Locate the cell with the specified text and output its [x, y] center coordinate. 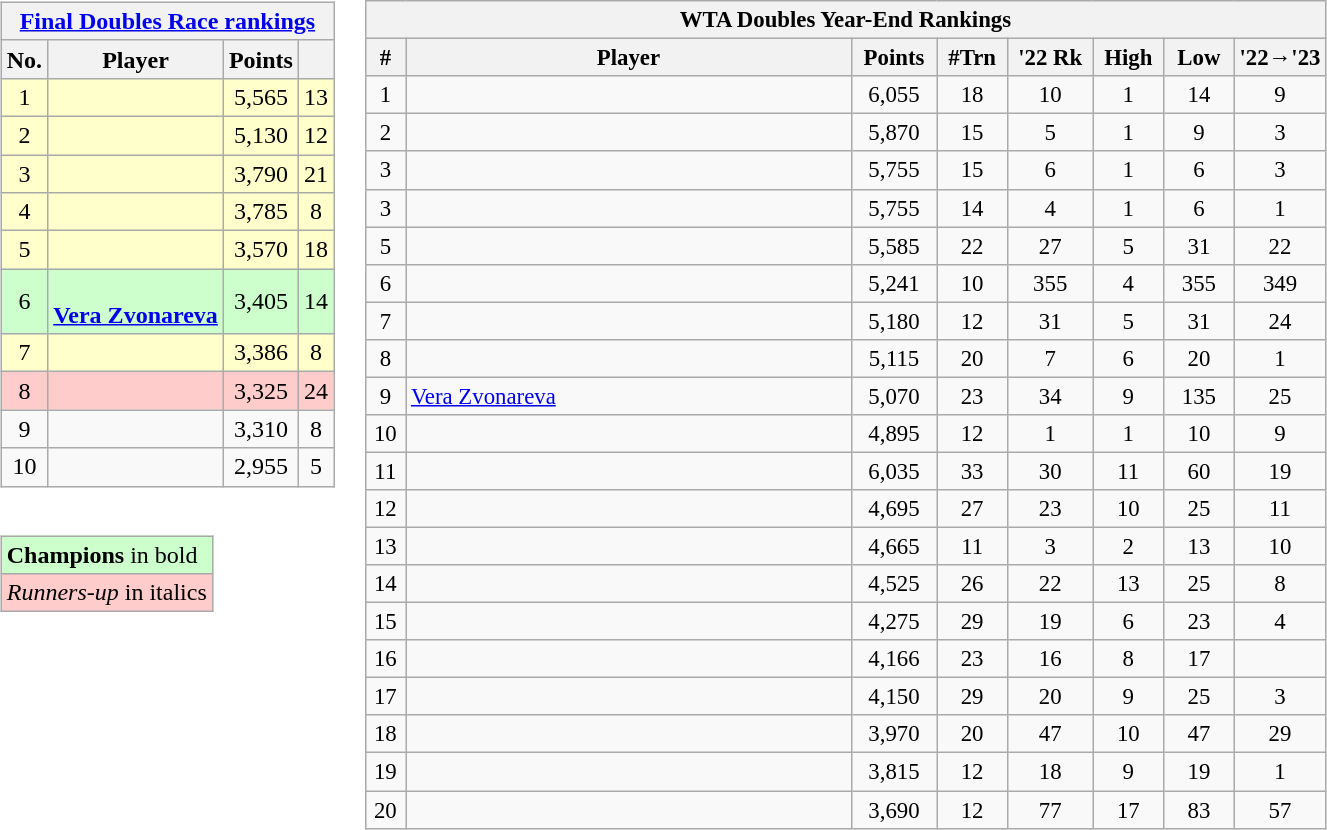
6,055 [894, 95]
2,955 [260, 467]
WTA Doubles Year-End Rankings [846, 20]
High [1128, 58]
3,790 [260, 173]
'22 Rk [1050, 58]
57 [1280, 809]
349 [1280, 283]
3,690 [894, 809]
34 [1050, 396]
5,565 [260, 97]
4,695 [894, 509]
5,241 [894, 283]
5,130 [260, 135]
5,070 [894, 396]
4,525 [894, 584]
3,570 [260, 250]
Runners-up in italics [106, 593]
3,970 [894, 734]
21 [316, 173]
60 [1200, 471]
5,115 [894, 358]
83 [1200, 809]
3,405 [260, 302]
33 [972, 471]
No. [24, 59]
4,150 [894, 697]
Low [1200, 58]
4,166 [894, 659]
4,665 [894, 546]
6,035 [894, 471]
77 [1050, 809]
Final Doubles Race rankings [167, 21]
# [386, 58]
3,815 [894, 772]
5,870 [894, 133]
26 [972, 584]
3,325 [260, 391]
3,386 [260, 353]
30 [1050, 471]
'22→'23 [1280, 58]
3,785 [260, 212]
3,310 [260, 429]
135 [1200, 396]
Champions in bold [106, 555]
#Trn [972, 58]
4,895 [894, 434]
5,585 [894, 246]
5,180 [894, 321]
4,275 [894, 622]
